Detect which cell encompasses the target text, then output its [x, y] center coordinate. 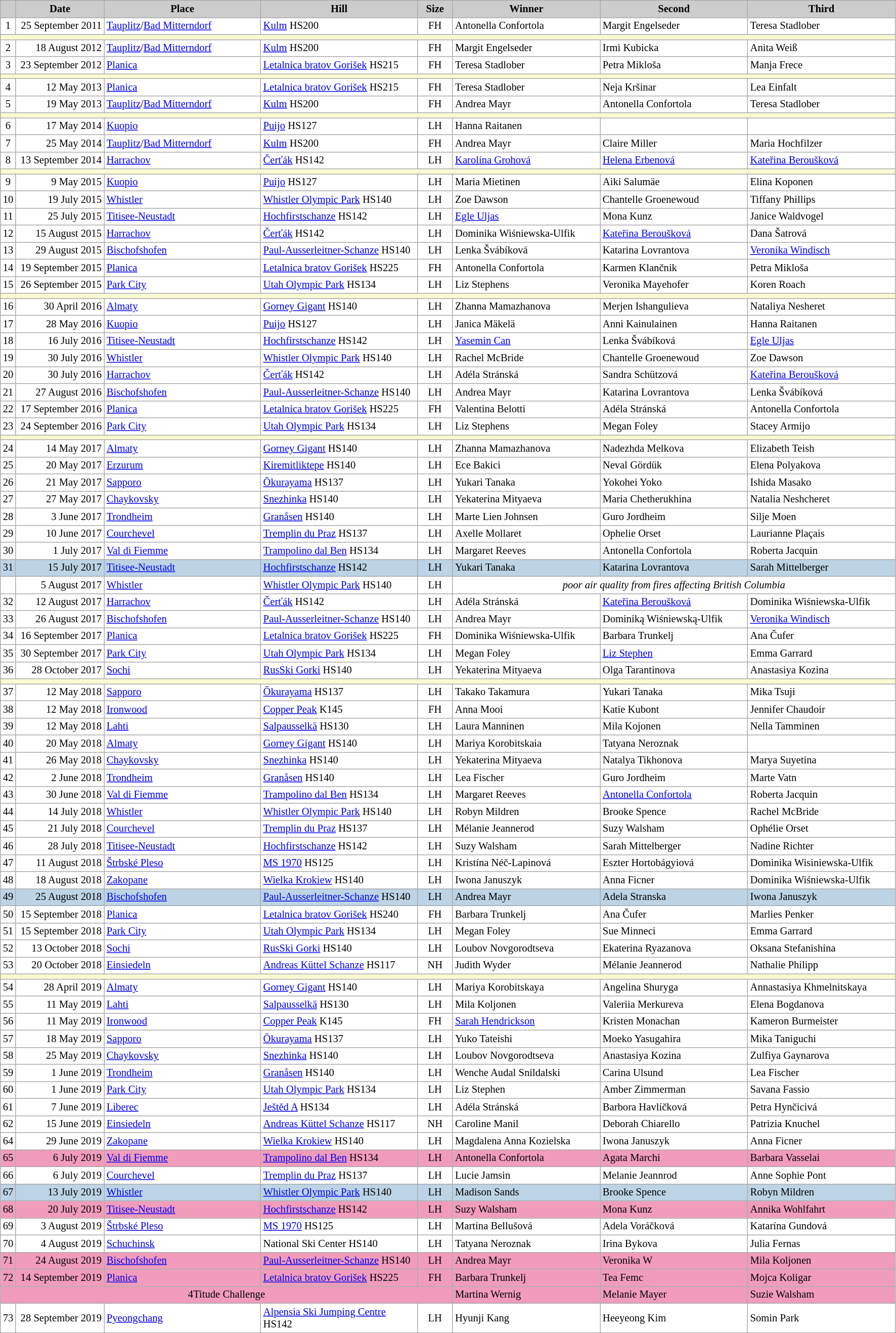
Irina Bykova [674, 1243]
5 August 2017 [60, 585]
Erzurum [183, 465]
Moeko Yasugahira [674, 1039]
Caroline Manil [526, 1124]
Stacey Armijo [822, 426]
12 May 2013 [60, 87]
18 [8, 341]
30 June 2018 [60, 795]
Ekaterina Ryazanova [674, 949]
Mariya Korobitskaia [526, 743]
60 [8, 1090]
Schuchinsk [183, 1243]
Ece Bakici [526, 465]
Elena Polyakova [822, 465]
16 [8, 307]
22 [8, 409]
41 [8, 760]
Patrizia Knuchel [822, 1124]
Elina Koponen [822, 182]
72 [8, 1277]
3 [8, 65]
39 [8, 726]
Size [435, 9]
Nadine Richter [822, 846]
Olga Tarantinova [674, 670]
Anne Sophie Pont [822, 1175]
Place [183, 9]
11 August 2018 [60, 863]
Neja Kršinar [674, 87]
45 [8, 829]
10 [8, 199]
37 [8, 692]
31 [8, 568]
54 [8, 987]
Ishida Masako [822, 482]
Nathalie Philipp [822, 965]
Sue Minneci [674, 931]
57 [8, 1039]
46 [8, 846]
Third [822, 9]
Date [60, 9]
10 June 2017 [60, 534]
6 [8, 126]
Dominiką Wiśniewską-Ulfik [674, 619]
Mika Tsuji [822, 692]
55 [8, 1004]
24 September 2016 [60, 426]
Elena Bogdanova [822, 1004]
Pyeongchang [183, 1318]
19 July 2015 [60, 199]
25 September 2011 [60, 26]
68 [8, 1210]
21 May 2017 [60, 482]
67 [8, 1192]
30 April 2016 [60, 307]
Manja Frece [822, 65]
Axelle Mollaret [526, 534]
Maria Chetherukhina [674, 499]
23 September 2012 [60, 65]
Merjen Ishangulieva [674, 307]
35 [8, 653]
Lea Einfalt [822, 87]
18 May 2019 [60, 1039]
Maria Mietinen [526, 182]
16 September 2017 [60, 636]
Martina Wernig [526, 1295]
Elizabeth Teish [822, 448]
53 [8, 965]
9 [8, 182]
17 May 2014 [60, 126]
15 July 2017 [60, 568]
Carina Ulsund [674, 1073]
Melanie Mayer [674, 1295]
28 September 2019 [60, 1318]
Kristína Néč-Lapinová [526, 863]
Veronika Mayehofer [674, 285]
Winner [526, 9]
48 [8, 880]
Valentina Belotti [526, 409]
7 [8, 143]
Madison Sands [526, 1192]
Somin Park [822, 1318]
Sandra Schützová [674, 375]
Adela Stranska [674, 897]
Helena Erbenová [674, 160]
13 [8, 250]
28 April 2019 [60, 987]
42 [8, 778]
26 August 2017 [60, 619]
Nataliya Nesheret [822, 307]
26 May 2018 [60, 760]
20 [8, 375]
Katarína Gundová [822, 1226]
Marlies Penker [822, 914]
Anni Kainulainen [674, 324]
Yokohei Yoko [674, 482]
Silje Moen [822, 517]
18 August 2018 [60, 880]
4 August 2019 [60, 1243]
15 June 2019 [60, 1124]
Dominika Wisiniewska-Ulfik [822, 863]
59 [8, 1073]
Hill [339, 9]
17 September 2016 [60, 409]
Claire Miller [674, 143]
9 May 2015 [60, 182]
Martina Bellušová [526, 1226]
5 [8, 104]
14 July 2018 [60, 812]
Judith Wyder [526, 965]
Valeriia Merkureva [674, 1004]
Barbora Havlíčková [674, 1107]
Annastasiya Khmelnitskaya [822, 987]
25 May 2014 [60, 143]
Laurianne Plaçais [822, 534]
Neval Gördük [674, 465]
Marya Suyetina [822, 760]
Marte Vatn [822, 778]
43 [8, 795]
7 June 2019 [60, 1107]
Savana Fassio [822, 1090]
1 July 2017 [60, 551]
30 [8, 551]
73 [8, 1318]
25 July 2015 [60, 217]
Eszter Hortobágyiová [674, 863]
25 August 2018 [60, 897]
Lucie Jamsin [526, 1175]
Dana Šatrová [822, 233]
Alpensia Ski Jumping Centre HS142 [339, 1318]
Second [674, 9]
Petra Hynčicivá [822, 1107]
47 [8, 863]
36 [8, 670]
Natalia Neshcheret [822, 499]
Katie Kubont [674, 709]
Mariya Korobitskaya [526, 987]
29 [8, 534]
23 [8, 426]
28 May 2016 [60, 324]
Yuko Tateishi [526, 1039]
49 [8, 897]
Mojca Koligar [822, 1277]
Laura Manninen [526, 726]
Deborah Chiarello [674, 1124]
38 [8, 709]
50 [8, 914]
Mila Kojonen [674, 726]
Kristen Monachan [674, 1021]
Aiki Salumäe [674, 182]
Oksana Stefanishina [822, 949]
Anita Weiß [822, 48]
Anna Mooi [526, 709]
12 [8, 233]
15 August 2015 [60, 233]
27 [8, 499]
24 August 2019 [60, 1261]
National Ski Center HS140 [339, 1243]
Nella Tamminen [822, 726]
58 [8, 1056]
15 [8, 285]
25 May 2019 [60, 1056]
11 [8, 217]
Hyunji Kang [526, 1318]
29 August 2015 [60, 250]
13 October 2018 [60, 949]
20 May 2017 [60, 465]
Kameron Burmeister [822, 1021]
61 [8, 1107]
Koren Roach [822, 285]
69 [8, 1226]
Maria Hochfilzer [822, 143]
33 [8, 619]
Melanie Jeannrod [674, 1175]
19 [8, 358]
25 [8, 465]
Wenche Audal Snildalski [526, 1073]
Angelina Shuryga [674, 987]
21 [8, 392]
Ophelie Orset [674, 534]
66 [8, 1175]
21 July 2018 [60, 829]
Karolína Grohová [526, 160]
Letalnica bratov Gorišek HS240 [339, 914]
20 July 2019 [60, 1210]
Suzie Walsham [822, 1295]
32 [8, 602]
Nadezhda Melkova [674, 448]
62 [8, 1124]
14 May 2017 [60, 448]
16 July 2016 [60, 341]
Heeyeong Kim [674, 1318]
Natalya Tikhonova [674, 760]
Barbara Vasselai [822, 1158]
Zulfiya Gaynarova [822, 1056]
Janica Mäkelä [526, 324]
51 [8, 931]
19 September 2015 [60, 268]
Janice Waldvogel [822, 217]
Sarah Hendrickson [526, 1021]
34 [8, 636]
Ophélie Orset [822, 829]
Takako Takamura [526, 692]
40 [8, 743]
3 August 2019 [60, 1226]
18 August 2012 [60, 48]
64 [8, 1141]
Liberec [183, 1107]
56 [8, 1021]
29 June 2019 [60, 1141]
2 June 2018 [60, 778]
13 July 2019 [60, 1192]
44 [8, 812]
Mika Taniguchi [822, 1039]
20 May 2018 [60, 743]
Yasemin Can [526, 341]
14 [8, 268]
Adela Voráčková [674, 1226]
4Titude Challenge [227, 1295]
17 [8, 324]
24 [8, 448]
2 [8, 48]
Irmi Kubicka [674, 48]
28 [8, 517]
65 [8, 1158]
52 [8, 949]
26 [8, 482]
8 [8, 160]
26 September 2015 [60, 285]
27 May 2017 [60, 499]
Amber Zimmerman [674, 1090]
Tea Femc [674, 1277]
28 July 2018 [60, 846]
Jennifer Chaudoir [822, 709]
Karmen Klančnik [674, 268]
Ještěd A HS134 [339, 1107]
4 [8, 87]
Marte Lien Johnsen [526, 517]
Kiremitliktepe HS140 [339, 465]
30 September 2017 [60, 653]
12 August 2017 [60, 602]
28 October 2017 [60, 670]
27 August 2016 [60, 392]
1 [8, 26]
71 [8, 1261]
3 June 2017 [60, 517]
Julia Fernas [822, 1243]
Magdalena Anna Kozielska [526, 1141]
Agata Marchi [674, 1158]
70 [8, 1243]
Tiffany Phillips [822, 199]
20 October 2018 [60, 965]
14 September 2019 [60, 1277]
Annika Wohlfahrt [822, 1210]
poor air quality from fires affecting British Columbia [674, 585]
13 September 2014 [60, 160]
Veronika W [674, 1261]
19 May 2013 [60, 104]
